Extract the (x, y) coordinate from the center of the cell holding the provided text.  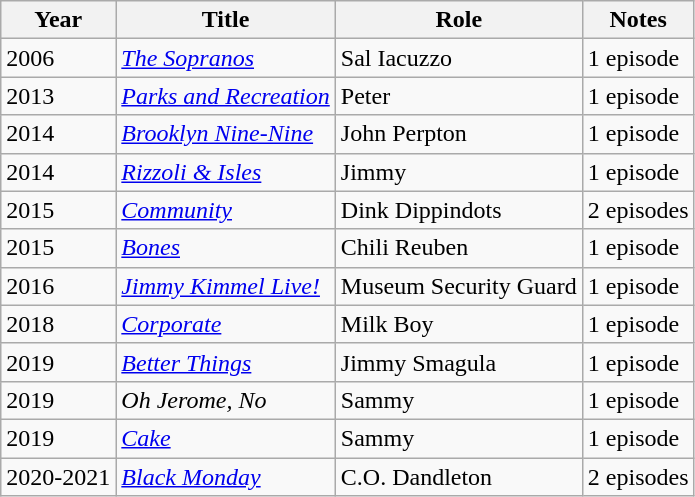
Museum Security Guard (458, 286)
Bones (226, 248)
Oh Jerome, No (226, 400)
2020-2021 (58, 477)
C.O. Dandleton (458, 477)
Parks and Recreation (226, 96)
Black Monday (226, 477)
2018 (58, 324)
Milk Boy (458, 324)
Jimmy Kimmel Live! (226, 286)
Brooklyn Nine-Nine (226, 134)
Better Things (226, 362)
2016 (58, 286)
John Perpton (458, 134)
Dink Dippindots (458, 210)
Notes (638, 20)
Sal Iacuzzo (458, 58)
2013 (58, 96)
The Sopranos (226, 58)
Jimmy (458, 172)
Jimmy Smagula (458, 362)
Rizzoli & Isles (226, 172)
Peter (458, 96)
Role (458, 20)
Chili Reuben (458, 248)
Community (226, 210)
Cake (226, 438)
Year (58, 20)
2006 (58, 58)
Corporate (226, 324)
Title (226, 20)
